From the cell containing the given text, extract its center point as [x, y] coordinate. 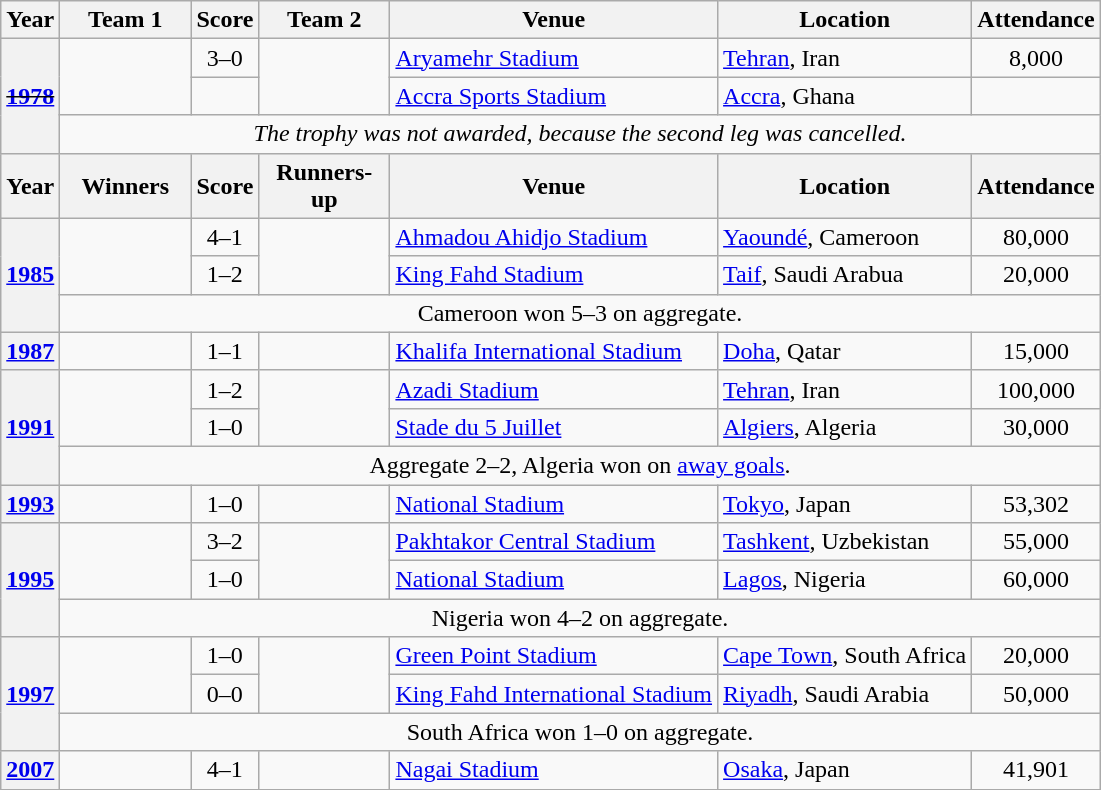
Nagai Stadium [554, 770]
Khalifa International Stadium [554, 351]
1987 [30, 351]
Algiers, Algeria [845, 427]
1978 [30, 96]
80,000 [1036, 237]
Cape Town, South Africa [845, 656]
Lagos, Nigeria [845, 580]
1–1 [225, 351]
Pakhtakor Central Stadium [554, 542]
Doha, Qatar [845, 351]
Riyadh, Saudi Arabia [845, 694]
Aggregate 2–2, Algeria won on away goals. [580, 465]
Azadi Stadium [554, 389]
Winners [126, 186]
1985 [30, 275]
Team 1 [126, 20]
Taif, Saudi Arabua [845, 275]
3–0 [225, 58]
Runners-up [324, 186]
Stade du 5 Juillet [554, 427]
30,000 [1036, 427]
Team 2 [324, 20]
1993 [30, 503]
53,302 [1036, 503]
15,000 [1036, 351]
Accra Sports Stadium [554, 96]
Yaoundé, Cameroon [845, 237]
60,000 [1036, 580]
Tokyo, Japan [845, 503]
1991 [30, 427]
Cameroon won 5–3 on aggregate. [580, 313]
Osaka, Japan [845, 770]
2007 [30, 770]
100,000 [1036, 389]
Ahmadou Ahidjo Stadium [554, 237]
Nigeria won 4–2 on aggregate. [580, 618]
South Africa won 1–0 on aggregate. [580, 732]
Accra, Ghana [845, 96]
0–0 [225, 694]
Tashkent, Uzbekistan [845, 542]
55,000 [1036, 542]
Aryamehr Stadium [554, 58]
3–2 [225, 542]
41,901 [1036, 770]
Green Point Stadium [554, 656]
8,000 [1036, 58]
1997 [30, 694]
The trophy was not awarded, because the second leg was cancelled. [580, 134]
1995 [30, 580]
50,000 [1036, 694]
King Fahd Stadium [554, 275]
King Fahd International Stadium [554, 694]
